Locate the cell with the specified text and output its [x, y] center coordinate. 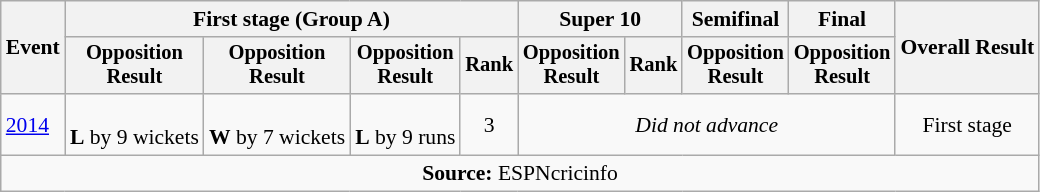
Super 10 [600, 19]
First stage (Group A) [292, 19]
Event [33, 48]
Overall Result [967, 48]
Semifinal [736, 19]
L by 9 runs [405, 124]
3 [489, 124]
W by 7 wickets [277, 124]
Did not advance [706, 124]
First stage [967, 124]
2014 [33, 124]
Source: ESPNcricinfo [520, 174]
L by 9 wickets [134, 124]
Final [842, 19]
